Determine the (x, y) coordinate at the center of the cell enclosing the given text.  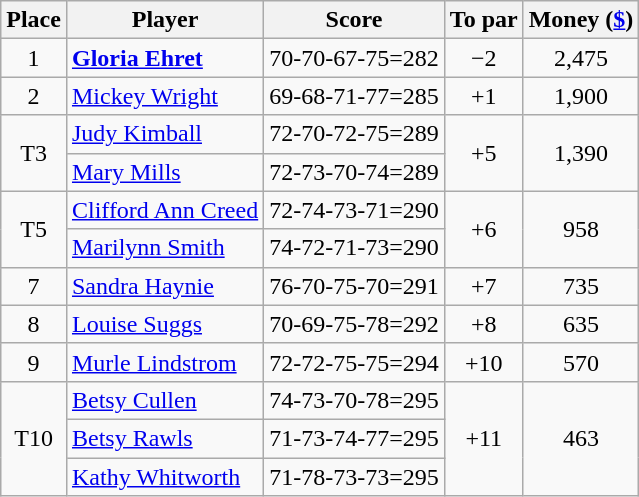
7 (34, 286)
Mickey Wright (164, 96)
+5 (484, 153)
72-72-75-75=294 (354, 362)
Louise Suggs (164, 324)
+1 (484, 96)
1,390 (581, 153)
8 (34, 324)
958 (581, 229)
Player (164, 20)
9 (34, 362)
Betsy Rawls (164, 438)
570 (581, 362)
69-68-71-77=285 (354, 96)
71-78-73-73=295 (354, 477)
70-69-75-78=292 (354, 324)
Murle Lindstrom (164, 362)
+11 (484, 438)
74-73-70-78=295 (354, 400)
Gloria Ehret (164, 58)
T10 (34, 438)
Place (34, 20)
−2 (484, 58)
Kathy Whitworth (164, 477)
Money ($) (581, 20)
+8 (484, 324)
76-70-75-70=291 (354, 286)
+6 (484, 229)
Marilynn Smith (164, 248)
T5 (34, 229)
735 (581, 286)
Clifford Ann Creed (164, 210)
Judy Kimball (164, 134)
463 (581, 438)
72-74-73-71=290 (354, 210)
+7 (484, 286)
1 (34, 58)
71-73-74-77=295 (354, 438)
635 (581, 324)
2 (34, 96)
T3 (34, 153)
2,475 (581, 58)
Mary Mills (164, 172)
70-70-67-75=282 (354, 58)
72-73-70-74=289 (354, 172)
74-72-71-73=290 (354, 248)
Sandra Haynie (164, 286)
+10 (484, 362)
Betsy Cullen (164, 400)
1,900 (581, 96)
72-70-72-75=289 (354, 134)
Score (354, 20)
To par (484, 20)
